Output the [X, Y] coordinate of the center of the cell containing the given text.  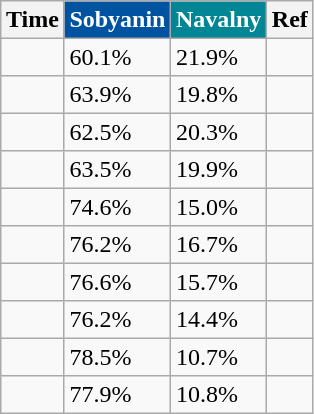
78.5% [118, 357]
63.5% [118, 170]
15.7% [219, 282]
Time [32, 20]
19.8% [219, 95]
21.9% [219, 57]
76.6% [118, 282]
14.4% [219, 320]
74.6% [118, 207]
20.3% [219, 132]
60.1% [118, 57]
16.7% [219, 245]
63.9% [118, 95]
Navalny [219, 20]
15.0% [219, 207]
Sobyanin [118, 20]
19.9% [219, 170]
10.7% [219, 357]
10.8% [219, 395]
Ref [290, 20]
62.5% [118, 132]
77.9% [118, 395]
